Pinpoint the cell where the given text exists, returning its [X, Y] midpoint coordinate. 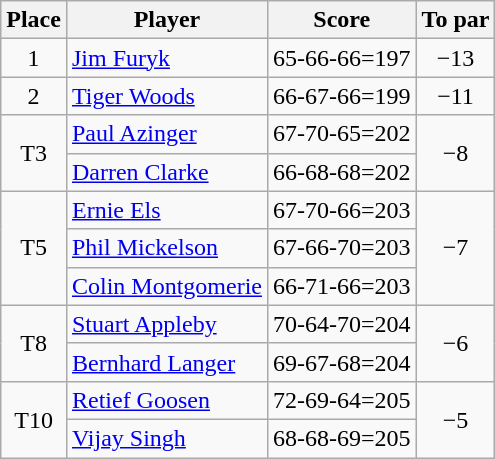
T10 [34, 419]
1 [34, 58]
−8 [456, 153]
T5 [34, 248]
Stuart Appleby [166, 324]
Tiger Woods [166, 96]
T3 [34, 153]
Score [342, 20]
66-68-68=202 [342, 172]
70-64-70=204 [342, 324]
Paul Azinger [166, 134]
−7 [456, 248]
−13 [456, 58]
67-70-66=203 [342, 210]
68-68-69=205 [342, 438]
66-67-66=199 [342, 96]
67-70-65=202 [342, 134]
Colin Montgomerie [166, 286]
−5 [456, 419]
69-67-68=204 [342, 362]
Ernie Els [166, 210]
Vijay Singh [166, 438]
67-66-70=203 [342, 248]
To par [456, 20]
65-66-66=197 [342, 58]
2 [34, 96]
Phil Mickelson [166, 248]
Place [34, 20]
−6 [456, 343]
Retief Goosen [166, 400]
72-69-64=205 [342, 400]
Darren Clarke [166, 172]
Jim Furyk [166, 58]
T8 [34, 343]
−11 [456, 96]
Player [166, 20]
Bernhard Langer [166, 362]
66-71-66=203 [342, 286]
